For the text-containing cell, return its midpoint in [x, y] coordinate format. 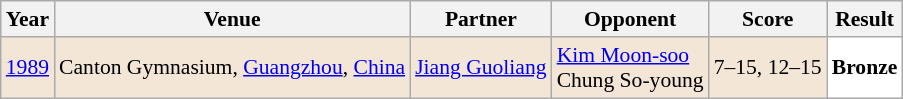
Canton Gymnasium, Guangzhou, China [232, 68]
7–15, 12–15 [768, 68]
Result [865, 19]
Partner [480, 19]
Opponent [630, 19]
Jiang Guoliang [480, 68]
Kim Moon-soo Chung So-young [630, 68]
Score [768, 19]
Year [28, 19]
Venue [232, 19]
Bronze [865, 68]
1989 [28, 68]
